Pinpoint the cell where the given text exists, returning its (x, y) midpoint coordinate. 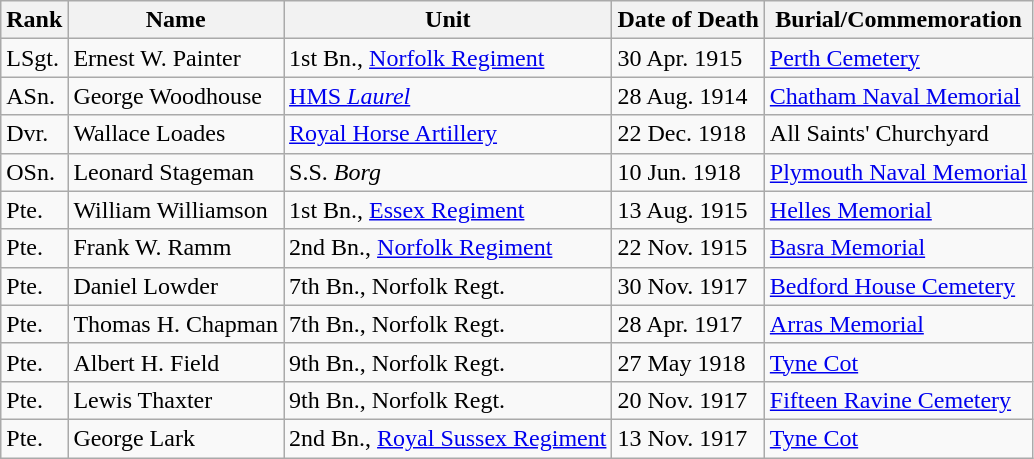
Lewis Thaxter (176, 400)
30 Apr. 1915 (688, 58)
Chatham Naval Memorial (898, 96)
22 Nov. 1915 (688, 248)
20 Nov. 1917 (688, 400)
Albert H. Field (176, 362)
13 Aug. 1915 (688, 210)
Bedford House Cemetery (898, 286)
13 Nov. 1917 (688, 438)
HMS Laurel (448, 96)
2nd Bn., Norfolk Regiment (448, 248)
Leonard Stageman (176, 172)
Perth Cemetery (898, 58)
S.S. Borg (448, 172)
Thomas H. Chapman (176, 324)
2nd Bn., Royal Sussex Regiment (448, 438)
10 Jun. 1918 (688, 172)
27 May 1918 (688, 362)
Ernest W. Painter (176, 58)
Wallace Loades (176, 134)
Plymouth Naval Memorial (898, 172)
30 Nov. 1917 (688, 286)
William Williamson (176, 210)
OSn. (34, 172)
22 Dec. 1918 (688, 134)
28 Apr. 1917 (688, 324)
Unit (448, 20)
Burial/Commemoration (898, 20)
Frank W. Ramm (176, 248)
Arras Memorial (898, 324)
28 Aug. 1914 (688, 96)
ASn. (34, 96)
Royal Horse Artillery (448, 134)
1st Bn., Essex Regiment (448, 210)
Name (176, 20)
Dvr. (34, 134)
George Lark (176, 438)
1st Bn., Norfolk Regiment (448, 58)
Basra Memorial (898, 248)
All Saints' Churchyard (898, 134)
Fifteen Ravine Cemetery (898, 400)
Rank (34, 20)
LSgt. (34, 58)
George Woodhouse (176, 96)
Daniel Lowder (176, 286)
Date of Death (688, 20)
Helles Memorial (898, 210)
